Provide the (x, y) coordinate of the cell's center where the given text is located.  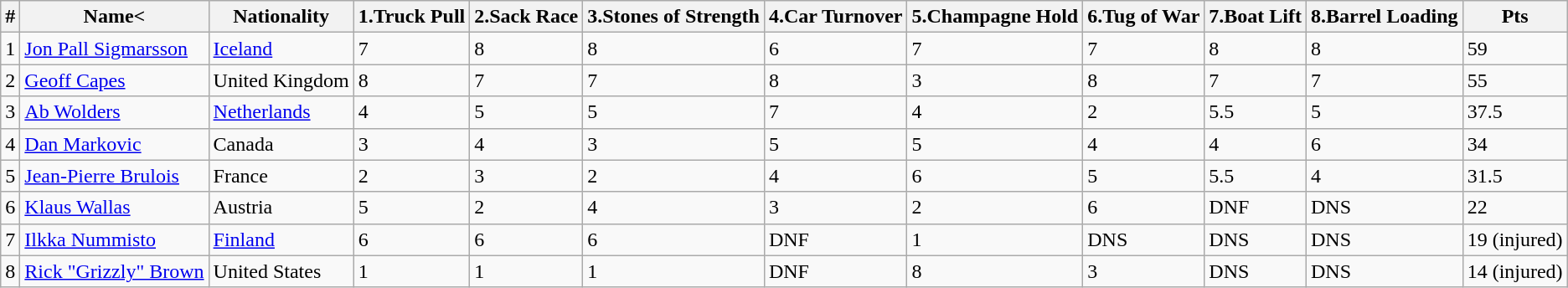
United Kingdom (281, 80)
Ilkka Nummisto (114, 239)
31.5 (1514, 176)
37.5 (1514, 112)
Pts (1514, 17)
France (281, 176)
14 (injured) (1514, 271)
Finland (281, 239)
34 (1514, 144)
8.Barrel Loading (1385, 17)
Rick "Grizzly" Brown (114, 271)
19 (injured) (1514, 239)
59 (1514, 49)
5.Champagne Hold (995, 17)
3.Stones of Strength (673, 17)
Ab Wolders (114, 112)
Klaus Wallas (114, 208)
4.Car Turnover (836, 17)
22 (1514, 208)
7.Boat Lift (1256, 17)
Geoff Capes (114, 80)
# (10, 17)
Canada (281, 144)
Jon Pall Sigmarsson (114, 49)
Dan Markovic (114, 144)
Name< (114, 17)
Jean-Pierre Brulois (114, 176)
Iceland (281, 49)
1.Truck Pull (412, 17)
Netherlands (281, 112)
Nationality (281, 17)
Austria (281, 208)
United States (281, 271)
55 (1514, 80)
2.Sack Race (526, 17)
6.Tug of War (1144, 17)
